Scan for the cell matching the given text and deliver its (x, y) coordinate at center. 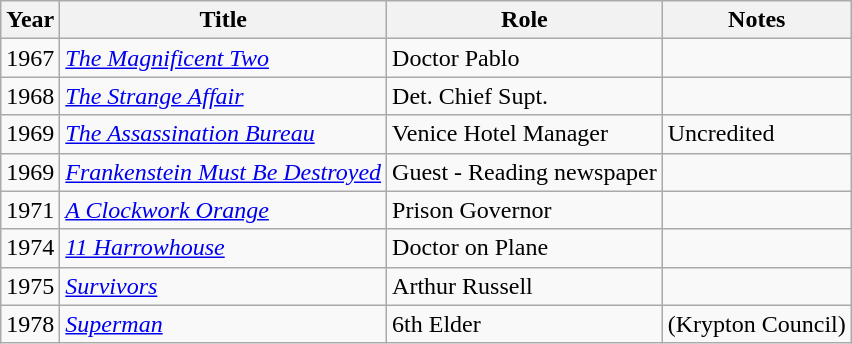
6th Elder (525, 324)
The Magnificent Two (224, 58)
Uncredited (756, 134)
Superman (224, 324)
Notes (756, 20)
Guest - Reading newspaper (525, 172)
1978 (30, 324)
The Strange Affair (224, 96)
1968 (30, 96)
(Krypton Council) (756, 324)
Year (30, 20)
Title (224, 20)
Arthur Russell (525, 286)
A Clockwork Orange (224, 210)
Doctor Pablo (525, 58)
1967 (30, 58)
Prison Governor (525, 210)
1974 (30, 248)
Doctor on Plane (525, 248)
The Assassination Bureau (224, 134)
Frankenstein Must Be Destroyed (224, 172)
1971 (30, 210)
1975 (30, 286)
Survivors (224, 286)
Det. Chief Supt. (525, 96)
11 Harrowhouse (224, 248)
Role (525, 20)
Venice Hotel Manager (525, 134)
